Return [x, y] of the center of cell containing provided text 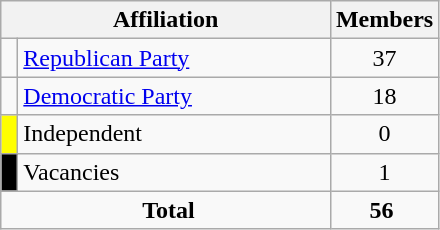
Affiliation [166, 20]
Democratic Party [174, 96]
Independent [174, 134]
18 [384, 96]
56 [384, 210]
Members [384, 20]
Total [166, 210]
0 [384, 134]
37 [384, 58]
1 [384, 172]
Vacancies [174, 172]
Republican Party [174, 58]
